Return [x, y] of the center of cell containing provided text 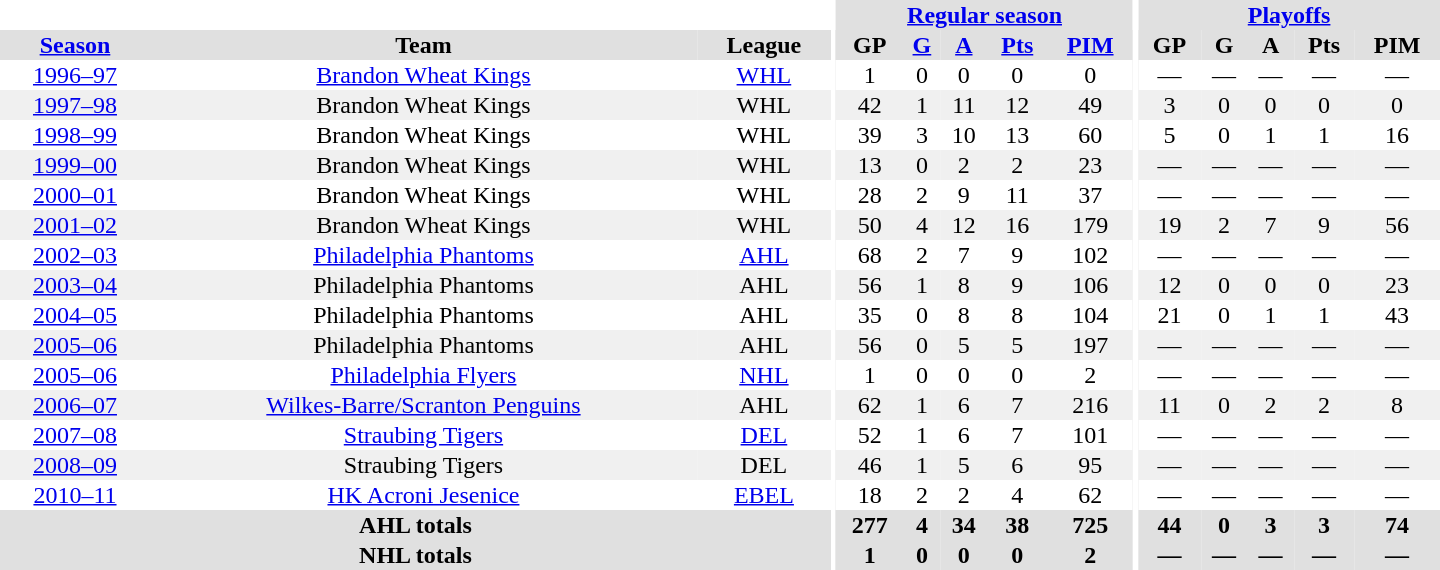
2010–11 [75, 495]
League [764, 45]
1999–00 [75, 165]
102 [1090, 255]
44 [1170, 525]
106 [1090, 285]
104 [1090, 315]
68 [870, 255]
Team [424, 45]
2001–02 [75, 225]
21 [1170, 315]
18 [870, 495]
Season [75, 45]
19 [1170, 225]
216 [1090, 405]
2008–09 [75, 465]
2000–01 [75, 195]
1997–98 [75, 105]
NHL [764, 375]
EBEL [764, 495]
42 [870, 105]
43 [1397, 315]
2003–04 [75, 285]
52 [870, 435]
Wilkes-Barre/Scranton Penguins [424, 405]
37 [1090, 195]
2004–05 [75, 315]
74 [1397, 525]
Regular season [984, 15]
46 [870, 465]
HK Acroni Jesenice [424, 495]
35 [870, 315]
725 [1090, 525]
Playoffs [1289, 15]
NHL totals [416, 555]
101 [1090, 435]
10 [964, 135]
2007–08 [75, 435]
1996–97 [75, 75]
49 [1090, 105]
39 [870, 135]
60 [1090, 135]
277 [870, 525]
AHL totals [416, 525]
28 [870, 195]
Philadelphia Flyers [424, 375]
179 [1090, 225]
50 [870, 225]
38 [1017, 525]
197 [1090, 345]
1998–99 [75, 135]
95 [1090, 465]
2002–03 [75, 255]
34 [964, 525]
2006–07 [75, 405]
